Pinpoint the cell where the given text exists, returning its (x, y) midpoint coordinate. 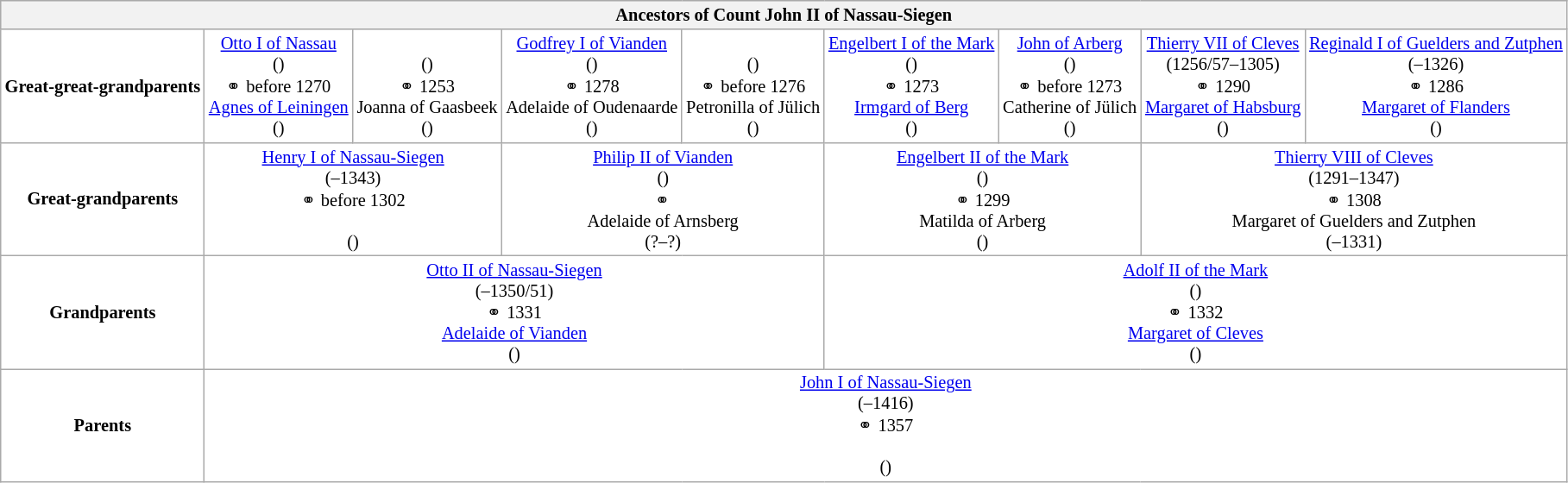
Godfrey I of Vianden()⚭ 1278Adelaide of Oudenaarde() (592, 86)
Otto II of Nassau-Siegen(–1350/51)⚭ 1331Adelaide of Vianden() (514, 312)
Henry I of Nassau-Siegen(–1343)⚭ before 1302() (353, 198)
Reginald I of Guelders and Zutphen(–1326)⚭ 1286Margaret of Flanders() (1436, 86)
Grandparents (103, 312)
Great-grandparents (103, 198)
Parents (103, 424)
()⚭ 1253Joanna of Gaasbeek() (428, 86)
Engelbert I of the Mark()⚭ 1273Irmgard of Berg() (911, 86)
Otto I of Nassau()⚭ before 1270Agnes of Leiningen() (279, 86)
()⚭ before 1276Petronilla of Jülich() (753, 86)
Thierry VII of Cleves(1256/57–1305)⚭ 1290Margaret of Habsburg() (1223, 86)
Philip II of Vianden()⚭Adelaide of Arnsberg(?–?) (663, 198)
Ancestors of Count John II of Nassau-Siegen (784, 15)
Engelbert II of the Mark()⚭ 1299Matilda of Arberg() (982, 198)
Thierry VIII of Cleves(1291–1347)⚭ 1308Margaret of Guelders and Zutphen(–1331) (1354, 198)
John I of Nassau-Siegen(–1416)⚭ 1357() (885, 424)
Great-great-grandparents (103, 86)
John of Arberg()⚭ before 1273Catherine of Jülich() (1070, 86)
Adolf II of the Mark()⚭ 1332Margaret of Cleves() (1196, 312)
